Detect which cell encompasses the target text, then output its [X, Y] center coordinate. 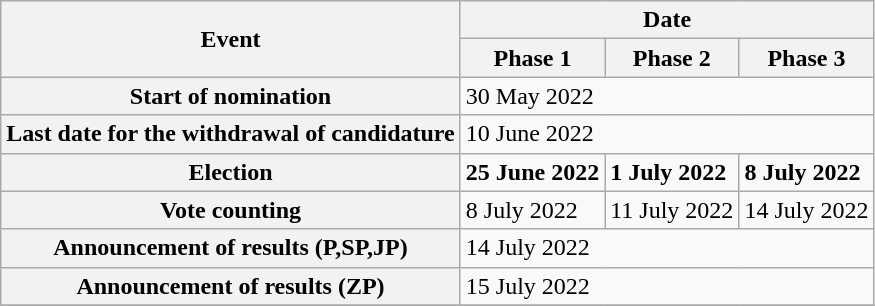
25 June 2022 [532, 172]
Last date for the withdrawal of candidature [231, 134]
10 June 2022 [667, 134]
1 July 2022 [672, 172]
Date [667, 20]
Election [231, 172]
Announcement of results (P,SP,JP) [231, 248]
11 July 2022 [672, 210]
Announcement of results (ZP) [231, 286]
Event [231, 39]
15 July 2022 [667, 286]
Phase 2 [672, 58]
30 May 2022 [667, 96]
Phase 3 [806, 58]
Vote counting [231, 210]
Start of nomination [231, 96]
Phase 1 [532, 58]
